Return the [x, y] coordinate for the center point of the cell that contains the specified text.  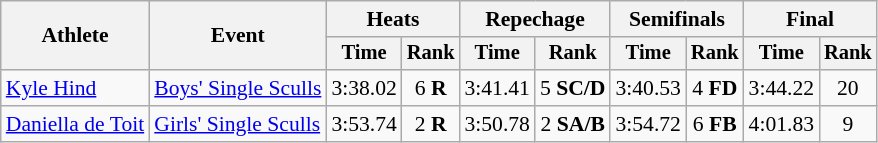
5 SC/D [573, 88]
20 [848, 88]
2 SA/B [573, 124]
Daniella de Toit [75, 124]
Repechage [534, 19]
Final [810, 19]
3:53.74 [364, 124]
3:41.41 [496, 88]
6 R [431, 88]
4:01.83 [782, 124]
2 R [431, 124]
4 FD [715, 88]
3:54.72 [648, 124]
Heats [392, 19]
6 FB [715, 124]
3:50.78 [496, 124]
Semifinals [676, 19]
Kyle Hind [75, 88]
Girls' Single Sculls [238, 124]
Event [238, 36]
3:38.02 [364, 88]
3:44.22 [782, 88]
9 [848, 124]
3:40.53 [648, 88]
Boys' Single Sculls [238, 88]
Athlete [75, 36]
